Output the [x, y] coordinate of the center of the cell containing the given text.  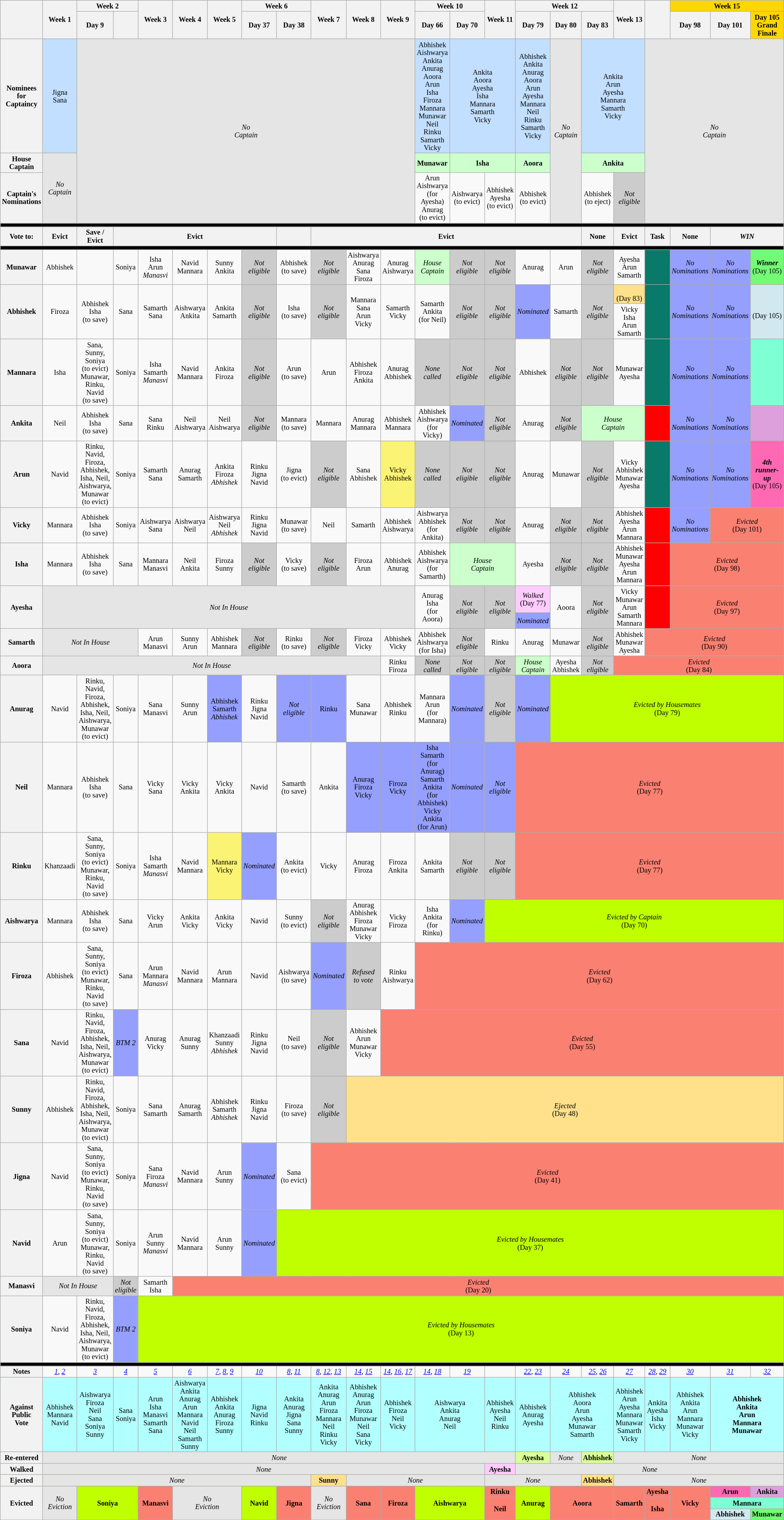
22, 23 [533, 1371]
FirozaSunny [224, 564]
Week 1 [60, 19]
SanaSoniya [125, 1414]
AnuragMannara [363, 423]
AbhishekArunMunawarVicky [363, 1043]
Evicted by Captain(Day 70) [634, 921]
MannaraManasvi [155, 564]
AbhishekAyesha(to evict) [500, 198]
ArunMannara [224, 976]
IshaSamarth(for Anurag)SamarthAnkita(for Abhishek)VickyAnkita(for Arun) [433, 787]
AishwaryaAnuragSanaFiroza [363, 267]
Captain'sNominations [22, 198]
WIN [747, 236]
AbhishekAishwarya(for Samarth) [433, 564]
4th runner-up(Day 105) [767, 474]
SanaFirozaManasvi [155, 1176]
AnuragFiroza [363, 866]
28, 29 [658, 1371]
MannaraArun(for Mannara) [433, 708]
JignaSana [60, 96]
Rinku(to save) [294, 642]
VickyArun [155, 921]
JignaNavidRinku [259, 1414]
4 [125, 1371]
AnuragVicky [155, 1043]
FirozaAnkita [398, 866]
8, 11 [294, 1371]
Week 3 [155, 19]
AnuragIsha(for Aoora) [433, 607]
RinkuFiroza [398, 666]
Aishwarya(to evict) [467, 198]
Week 9 [398, 19]
AishwaryaSana [155, 525]
Week 2 [107, 6]
Week 7 [328, 19]
AbhishekAnkitaArunMannaraMunawarVicky [690, 1414]
AishwaryaNeilAbhishek [224, 525]
Week 5 [224, 19]
SanaMunawar [363, 708]
AnkitaAyeshaIshaVicky [658, 1414]
30 [690, 1371]
AbhishekAishwarya [398, 525]
32 [767, 1371]
Sana(to evict) [294, 1176]
Mannara(to save) [294, 423]
8, 12, 13 [328, 1371]
Evicted(Day 55) [583, 1043]
Refusedto vote [363, 976]
AnkitaAnuragArunFirozaMannaraNeilRinkuVicky [328, 1414]
AbhishekMunawarAyesha [629, 642]
AbhishekRinku [398, 708]
Evicted(Day 84) [699, 666]
Week 8 [363, 19]
Ejected(Day 48) [565, 1109]
AbhishekAnuragArunFirozaMunawarNeilSanaVicky [363, 1414]
VickyAbhishek [398, 474]
Evicted(Day 90) [714, 642]
Walked(Day 77) [533, 599]
ArunManasvi [155, 642]
24 [566, 1371]
Vicky(to save) [294, 564]
AbhishekAnkitaArunMannaraMunawar [747, 1414]
Day 37 [259, 25]
Ankita(to evict) [294, 866]
27 [629, 1371]
AbhishekAnkitaAnuragAooraArunAyeshaMannaraNeilRinkuSamarthVicky [533, 96]
VickyFiroza [398, 921]
AbhishekAooraArunAyeshaMunawarSamarth [582, 1414]
AishwaryaAnkitaAnuragNeil [450, 1414]
AbhishekFirozaNeilVicky [398, 1414]
Day 38 [294, 25]
14, 18 [433, 1371]
Evicted(Day 41) [547, 1176]
AyeshaArunSamarth [629, 267]
FirozaArun [363, 564]
AbhishekAyeshaArunMannara [629, 525]
AbhishekArunAyeshaMannaraMunawarSamarthVicky [629, 1414]
Aishwarya(to save) [294, 976]
Evicted(Day 98) [727, 564]
Day 101 [730, 25]
Day 70 [467, 25]
AbhishekFirozaAnkita [363, 372]
ArunSunnyManasvi [155, 1243]
AbhishekAyeshaNeilRinku [500, 1414]
Abhishek(to eject) [597, 198]
KhanzaadiSunnyAbhishek [224, 1043]
AishwaryaAbhishek(for Ankita) [433, 525]
Day 79 [533, 25]
IshaArunManasvi [155, 267]
SamarthVicky [398, 311]
Samarth(to save) [294, 787]
Week 6 [276, 6]
VickySana [155, 787]
VickyMunawarArunSamarthMannara [629, 607]
Isha(to save) [294, 311]
Jigna(to evict) [294, 474]
Vote to: [22, 236]
SunnyAnkita [224, 267]
RinkuAishwarya [398, 976]
AnuragFirozaVicky [363, 787]
Ejected [22, 1480]
14, 16, 17 [398, 1371]
Re-entered [22, 1458]
SanaManasvi [155, 708]
AnuragAishwarya [398, 267]
AbhishekAnkitaAnuragFirozaSunny [224, 1414]
Munawar(to save) [294, 525]
AnkitaArunAyeshaMannaraSamarthVicky [613, 96]
AbhishekAnuragAyesha [533, 1414]
AbhishekAishwarya(for Isha) [433, 642]
AishwaryaFirozaNeilSanaSoniyaSunny [95, 1414]
Notes [22, 1371]
Evicted(Day 20) [478, 1286]
Day 83 [597, 25]
Week 13 [629, 19]
Abhishek(to save) [294, 267]
5 [155, 1371]
MunawarAyesha [629, 372]
MannaraVicky [224, 866]
14, 15 [363, 1371]
AbhishekMannaraNavid [60, 1414]
Day 80 [566, 25]
Evicted(Day 101) [747, 525]
Day 105 Grand Finale [767, 25]
6 [190, 1371]
Neil(to save) [294, 1043]
Winner(Day 105) [767, 267]
AishwaryaAnkita [190, 311]
Evicted(Day 97) [727, 607]
AyeshaAbhishek [566, 666]
Arun(to save) [294, 372]
SanaSamarth [155, 1109]
AbhishekAnurag [398, 564]
AnkitaAnuragJignaSanaSunny [294, 1414]
Task [658, 236]
3 [95, 1371]
Week 10 [450, 6]
AgainstPublicVote [22, 1414]
Day 66 [433, 25]
Firoza(to save) [294, 1109]
Day 9 [95, 25]
AishwaryaAnkitaAnuragArunMannaraNavidNeilSamarthSunny [190, 1414]
AnuragAbhishek [398, 372]
10 [259, 1371]
AbhishekVicky [398, 642]
25, 26 [597, 1371]
AbhishekAishwaryaAnkitaAnuragAooraArunIshaFirozaMannaraMunawarNeilRinkuSamarthVicky [433, 96]
Abhishek(to evict) [533, 198]
VickyAbhishekMunawarAyesha [629, 474]
(Day 83) [629, 294]
Evicted by Housemates(Day 37) [530, 1243]
Week 11 [500, 19]
AnuragAbhishekFirozaMunawarVicky [363, 921]
Week 15 [727, 6]
AbhishekAishwarya(for Vicky) [433, 423]
AnuragSunny [190, 1043]
Walked [22, 1469]
AishwaryaNeil [190, 525]
AbhishekMunawarAyeshaArunMannara [629, 564]
AnkitaFirozaAbhishek [224, 474]
AnkitaAooraAyeshaIshaMannaraSamarthVicky [483, 96]
Week 4 [190, 19]
1, 2 [60, 1371]
SamarthIsha [155, 1286]
VickyIshaArunSamarth [629, 321]
SamarthAnkita(for Neil) [433, 311]
Day 98 [690, 25]
MannaraSanaArunVicky [363, 311]
Week 12 [564, 6]
19 [467, 1371]
Sunny(to evict) [294, 921]
Evicted by Housemates(Day 13) [461, 1329]
31 [730, 1371]
IshaAnkita(for Rinku) [433, 921]
SanaAbhishek [363, 474]
Evicted by Housemates(Day 79) [667, 708]
(Day 105) [767, 311]
ArunMannaraManasvi [155, 976]
Save / Evict [95, 236]
Evicted [22, 1503]
Evicted(Day 62) [599, 976]
7, 8, 9 [224, 1371]
SanaRinku [155, 423]
NeilAnkita [190, 564]
Khanzaadi [60, 866]
AnkitaFiroza [224, 372]
ArunAishwarya(for Ayesha)Anurag(to evict) [433, 198]
ArunIshaManasviSamarthSana [155, 1414]
NomineesforCaptaincy [22, 96]
